Extract the (x, y) coordinate from the center of the cell holding the provided text.  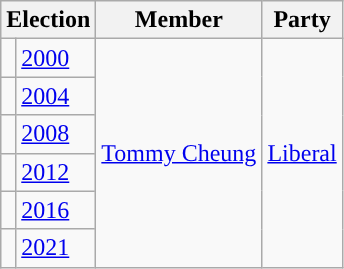
Liberal (302, 153)
Member (179, 20)
2012 (56, 172)
Tommy Cheung (179, 153)
2008 (56, 134)
Election (48, 20)
Party (302, 20)
2021 (56, 248)
2016 (56, 210)
2000 (56, 58)
2004 (56, 96)
